From the cell containing the given text, extract its center point as (X, Y) coordinate. 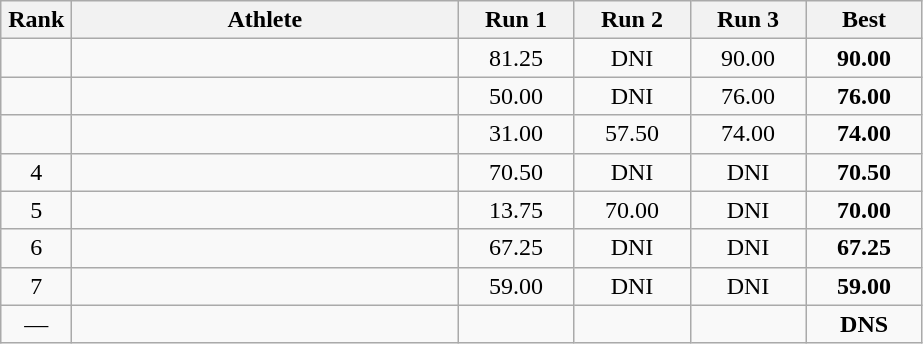
DNS (864, 324)
Athlete (265, 20)
Run 3 (748, 20)
57.50 (632, 134)
7 (36, 286)
6 (36, 248)
— (36, 324)
4 (36, 172)
Rank (36, 20)
Best (864, 20)
31.00 (516, 134)
Run 2 (632, 20)
Run 1 (516, 20)
81.25 (516, 58)
5 (36, 210)
50.00 (516, 96)
13.75 (516, 210)
